Extract the (x, y) coordinate from the center of the cell holding the provided text.  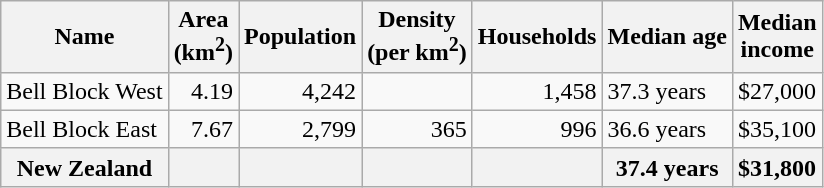
Population (300, 37)
4.19 (203, 91)
1,458 (537, 91)
37.4 years (667, 167)
Medianincome (777, 37)
37.3 years (667, 91)
Name (84, 37)
2,799 (300, 129)
Households (537, 37)
36.6 years (667, 129)
365 (418, 129)
996 (537, 129)
Area(km2) (203, 37)
4,242 (300, 91)
$35,100 (777, 129)
Median age (667, 37)
$31,800 (777, 167)
7.67 (203, 129)
Bell Block West (84, 91)
Bell Block East (84, 129)
$27,000 (777, 91)
New Zealand (84, 167)
Density(per km2) (418, 37)
